Identify which cell holds the provided text, then report its [X, Y] central coordinate. 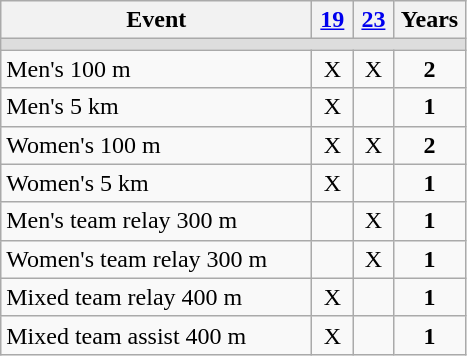
Mixed team relay 400 m [156, 297]
Women's 100 m [156, 145]
Years [430, 20]
Women's 5 km [156, 183]
Event [156, 20]
Men's team relay 300 m [156, 221]
Men's 100 m [156, 69]
Men's 5 km [156, 107]
19 [332, 20]
Women's team relay 300 m [156, 259]
23 [374, 20]
Mixed team assist 400 m [156, 335]
